Find where the given text appears and provide that cell's center as [x, y] coordinate. 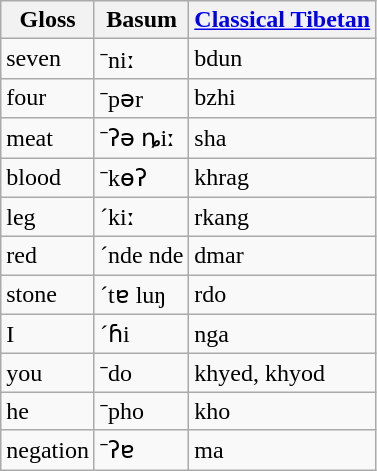
rkang [282, 217]
Gloss [48, 20]
you [48, 373]
Classical Tibetan [282, 20]
bdun [282, 59]
blood [48, 178]
ˉdo [141, 373]
ma [282, 450]
ˉʔə ȵiː [141, 138]
rdo [282, 295]
khrag [282, 178]
dmar [282, 256]
meat [48, 138]
four [48, 98]
ˉniː [141, 59]
he [48, 411]
red [48, 256]
leg [48, 217]
negation [48, 450]
I [48, 334]
Basum [141, 20]
ˉpho [141, 411]
stone [48, 295]
sha [282, 138]
ˉkɵʔ [141, 178]
seven [48, 59]
´ɦi [141, 334]
khyed, khyod [282, 373]
´nde nde [141, 256]
´kiː [141, 217]
ˉʔɐ [141, 450]
´tɐ luŋ [141, 295]
bzhi [282, 98]
kho [282, 411]
nga [282, 334]
ˉpər [141, 98]
